Output the (x, y) coordinate of the center of the cell containing the given text.  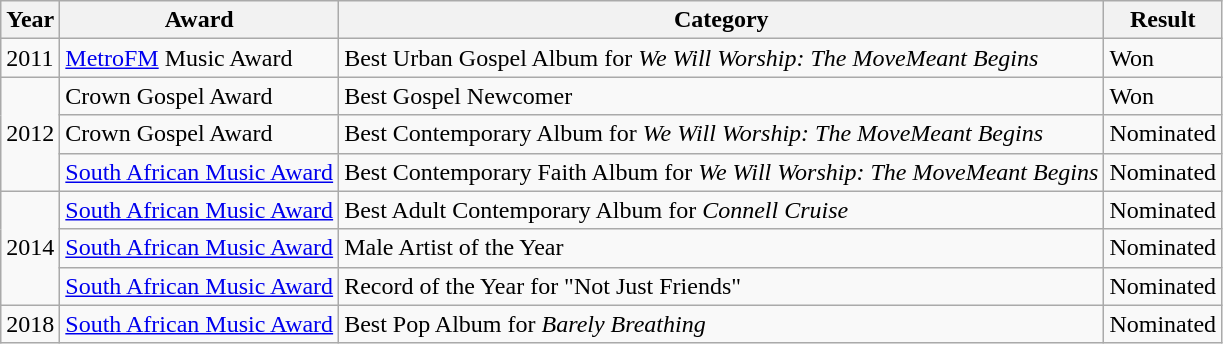
Result (1163, 20)
Best Contemporary Album for We Will Worship: The MoveMeant Begins (722, 134)
Best Contemporary Faith Album for We Will Worship: The MoveMeant Begins (722, 172)
Year (30, 20)
2011 (30, 58)
Record of the Year for "Not Just Friends" (722, 286)
2014 (30, 248)
Best Adult Contemporary Album for Connell Cruise (722, 210)
Award (200, 20)
Male Artist of the Year (722, 248)
Category (722, 20)
2018 (30, 324)
2012 (30, 134)
Best Urban Gospel Album for We Will Worship: The MoveMeant Begins (722, 58)
MetroFM Music Award (200, 58)
Best Gospel Newcomer (722, 96)
Best Pop Album for Barely Breathing (722, 324)
